Output the (X, Y) coordinate of the center of the cell containing the given text.  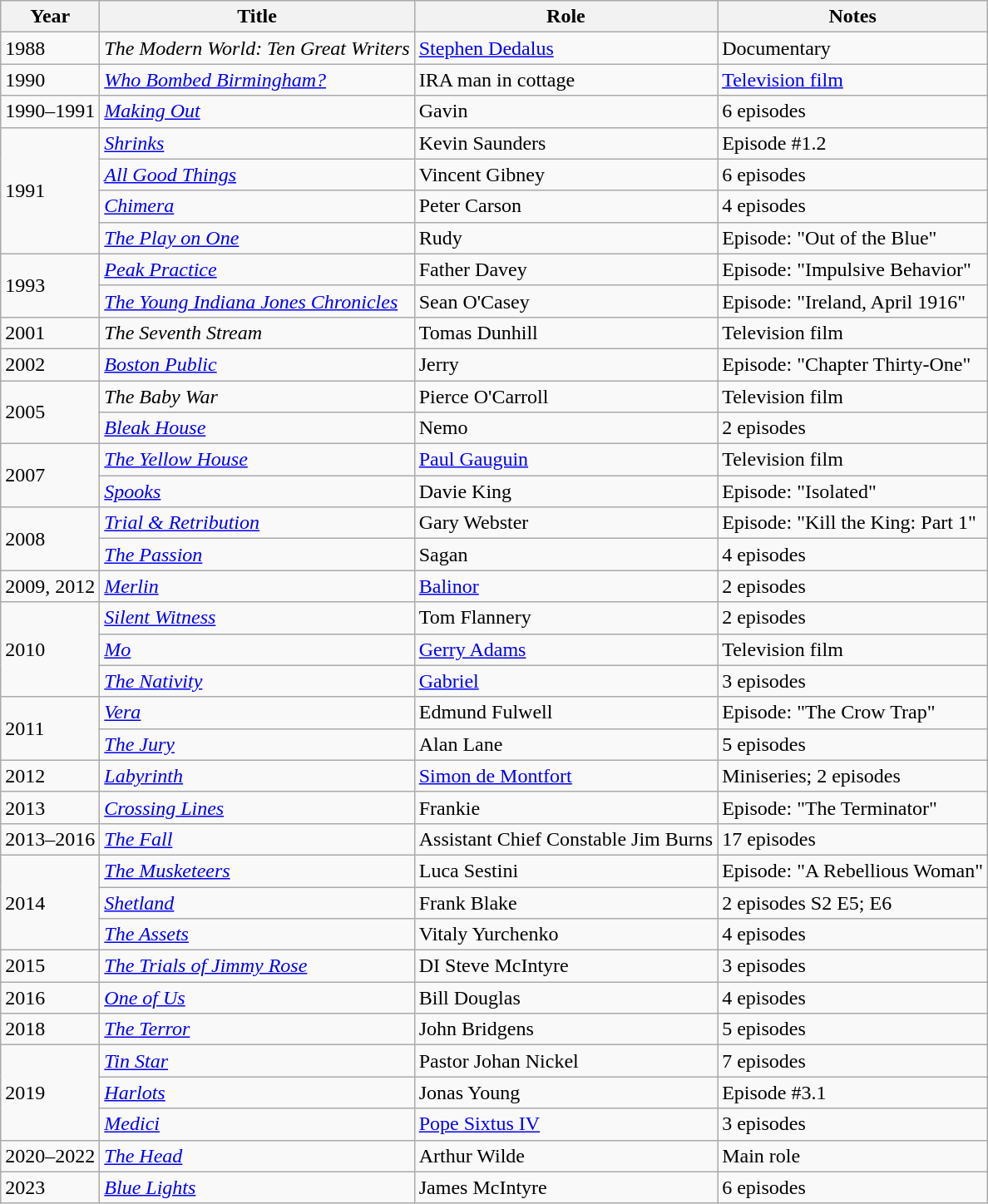
Episode: "Chapter Thirty-One" (853, 364)
John Bridgens (566, 1029)
Episode: "A Rebellious Woman" (853, 871)
Alan Lane (566, 744)
Pierce O'Carroll (566, 397)
Balinor (566, 586)
2023 (50, 1187)
Kevin Saunders (566, 143)
IRA man in cottage (566, 80)
Bill Douglas (566, 998)
2013–2016 (50, 839)
Who Bombed Birmingham? (257, 80)
Luca Sestini (566, 871)
Gerry Adams (566, 649)
17 episodes (853, 839)
Sean O'Casey (566, 301)
The Play on One (257, 238)
Episode: "Isolated" (853, 491)
The Head (257, 1156)
One of Us (257, 998)
2019 (50, 1093)
Episode: "Out of the Blue" (853, 238)
2 episodes S2 E5; E6 (853, 902)
The Passion (257, 555)
Bleak House (257, 428)
Chimera (257, 206)
1993 (50, 285)
Jonas Young (566, 1093)
Documentary (853, 48)
Making Out (257, 111)
Nemo (566, 428)
Episode: "Ireland, April 1916" (853, 301)
Episode: "Kill the King: Part 1" (853, 523)
James McIntyre (566, 1187)
7 episodes (853, 1061)
Assistant Chief Constable Jim Burns (566, 839)
Frank Blake (566, 902)
The Trials of Jimmy Rose (257, 966)
Gary Webster (566, 523)
Gavin (566, 111)
Frankie (566, 807)
2002 (50, 364)
1990–1991 (50, 111)
1990 (50, 80)
Mo (257, 649)
Title (257, 17)
2020–2022 (50, 1156)
Trial & Retribution (257, 523)
DI Steve McIntyre (566, 966)
1988 (50, 48)
Vera (257, 713)
Spooks (257, 491)
Labyrinth (257, 776)
Gabriel (566, 681)
Tomas Dunhill (566, 333)
Pope Sixtus IV (566, 1124)
2014 (50, 902)
2010 (50, 649)
Peter Carson (566, 206)
Episode: "Impulsive Behavior" (853, 269)
Paul Gauguin (566, 460)
Medici (257, 1124)
Shrinks (257, 143)
The Young Indiana Jones Chronicles (257, 301)
The Musketeers (257, 871)
2012 (50, 776)
Silent Witness (257, 618)
The Jury (257, 744)
The Assets (257, 935)
Davie King (566, 491)
The Baby War (257, 397)
The Terror (257, 1029)
Episode #3.1 (853, 1093)
All Good Things (257, 175)
2001 (50, 333)
2016 (50, 998)
Miniseries; 2 episodes (853, 776)
Boston Public (257, 364)
Tom Flannery (566, 618)
Edmund Fulwell (566, 713)
Shetland (257, 902)
Harlots (257, 1093)
Stephen Dedalus (566, 48)
Episode: "The Crow Trap" (853, 713)
Sagan (566, 555)
Jerry (566, 364)
Episode #1.2 (853, 143)
Year (50, 17)
Simon de Montfort (566, 776)
2009, 2012 (50, 586)
2005 (50, 412)
The Fall (257, 839)
The Nativity (257, 681)
Tin Star (257, 1061)
2013 (50, 807)
Episode: "The Terminator" (853, 807)
Rudy (566, 238)
Father Davey (566, 269)
Role (566, 17)
Blue Lights (257, 1187)
Vitaly Yurchenko (566, 935)
Peak Practice (257, 269)
2015 (50, 966)
Main role (853, 1156)
The Seventh Stream (257, 333)
1991 (50, 190)
The Modern World: Ten Great Writers (257, 48)
The Yellow House (257, 460)
2008 (50, 539)
2011 (50, 728)
2018 (50, 1029)
Arthur Wilde (566, 1156)
Pastor Johan Nickel (566, 1061)
Vincent Gibney (566, 175)
Merlin (257, 586)
Crossing Lines (257, 807)
2007 (50, 476)
Notes (853, 17)
